Search for the cell housing the specified text and yield its [X, Y] center coordinate. 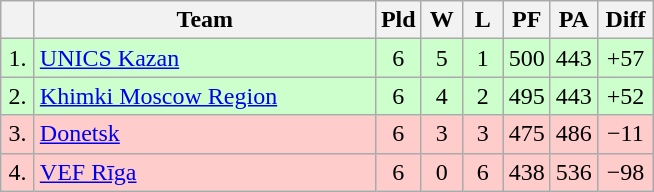
438 [526, 172]
1 [482, 58]
−11 [625, 134]
3. [18, 134]
2 [482, 96]
Khimki Moscow Region [204, 96]
4. [18, 172]
Team [204, 20]
Pld [398, 20]
W [442, 20]
1. [18, 58]
+52 [625, 96]
Diff [625, 20]
4 [442, 96]
+57 [625, 58]
PA [574, 20]
475 [526, 134]
5 [442, 58]
495 [526, 96]
UNICS Kazan [204, 58]
0 [442, 172]
536 [574, 172]
Donetsk [204, 134]
VEF Rīga [204, 172]
486 [574, 134]
PF [526, 20]
L [482, 20]
500 [526, 58]
2. [18, 96]
−98 [625, 172]
